Provide the [x, y] coordinate of the cell's center where the given text is located.  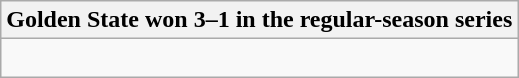
Golden State won 3–1 in the regular-season series [260, 20]
